Search for the cell housing the specified text and yield its [X, Y] center coordinate. 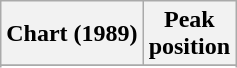
Chart (1989) [72, 34]
Peak position [189, 34]
